From the cell containing the given text, extract its center point as (X, Y) coordinate. 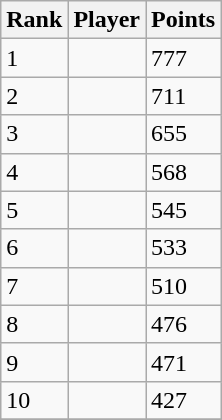
8 (34, 324)
6 (34, 248)
533 (184, 248)
9 (34, 362)
545 (184, 210)
711 (184, 96)
427 (184, 400)
7 (34, 286)
4 (34, 172)
655 (184, 134)
10 (34, 400)
476 (184, 324)
2 (34, 96)
777 (184, 58)
Player (107, 20)
Points (184, 20)
471 (184, 362)
1 (34, 58)
5 (34, 210)
568 (184, 172)
3 (34, 134)
510 (184, 286)
Rank (34, 20)
